For the text-containing cell, return its midpoint in (X, Y) coordinate format. 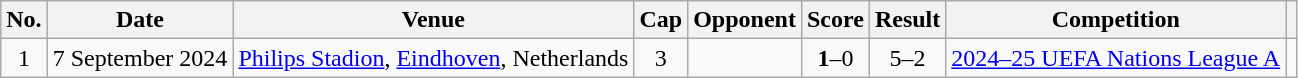
5–2 (907, 58)
Date (140, 20)
1–0 (835, 58)
Cap (661, 20)
3 (661, 58)
2024–25 UEFA Nations League A (1116, 58)
No. (24, 20)
Competition (1116, 20)
Score (835, 20)
Venue (434, 20)
Result (907, 20)
Opponent (745, 20)
7 September 2024 (140, 58)
Philips Stadion, Eindhoven, Netherlands (434, 58)
1 (24, 58)
